Detect which cell encompasses the target text, then output its (x, y) center coordinate. 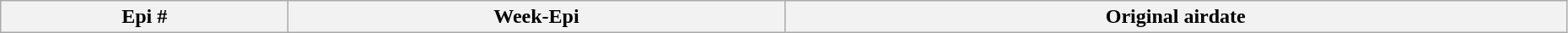
Original airdate (1176, 17)
Epi # (145, 17)
Week-Epi (536, 17)
